Output the [x, y] coordinate of the center of the cell containing the given text.  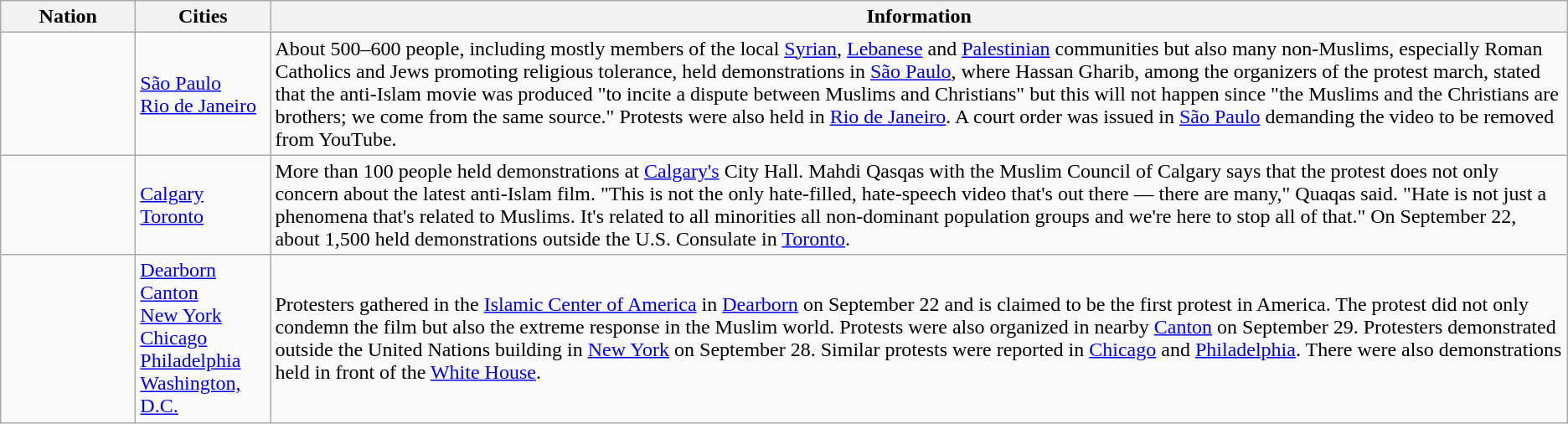
DearbornCantonNew YorkChicagoPhiladelphiaWashington, D.C. [203, 339]
Information [919, 17]
CalgaryToronto [203, 204]
Nation [69, 17]
Cities [203, 17]
São PauloRio de Janeiro [203, 94]
